Output the [x, y] coordinate of the center of the cell containing the given text.  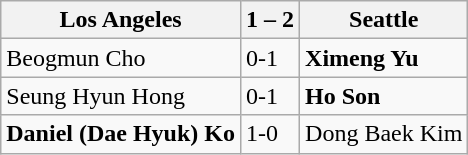
Daniel (Dae Hyuk) Ko [121, 134]
Beogmun Cho [121, 58]
1-0 [270, 134]
Los Angeles [121, 20]
1 – 2 [270, 20]
Ximeng Yu [384, 58]
Ho Son [384, 96]
Dong Baek Kim [384, 134]
Seung Hyun Hong [121, 96]
Seattle [384, 20]
